Scan for the cell matching the given text and deliver its (X, Y) coordinate at center. 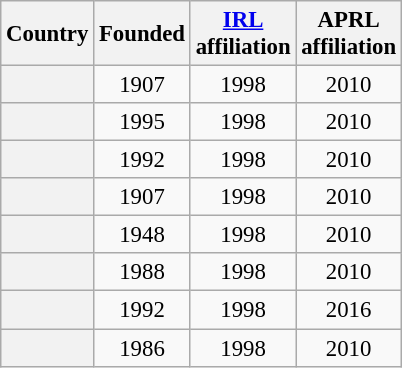
1986 (142, 348)
Country (48, 34)
2016 (349, 310)
1988 (142, 273)
1995 (142, 122)
1948 (142, 235)
IRLaffiliation (243, 34)
Founded (142, 34)
APRLaffiliation (349, 34)
